Scan for the cell matching the given text and deliver its [X, Y] coordinate at center. 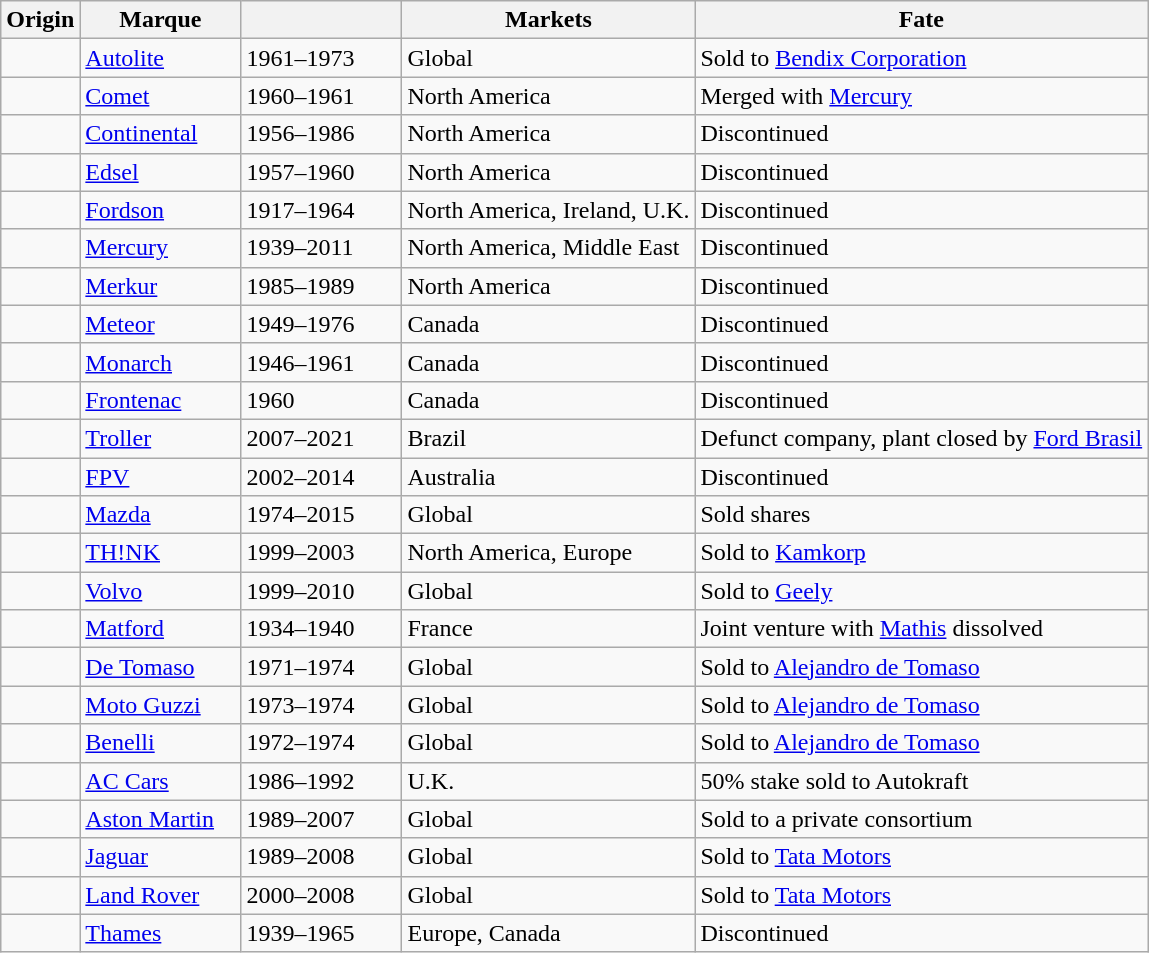
Sold shares [922, 515]
1934–1940 [322, 629]
Aston Martin [160, 819]
De Tomaso [160, 667]
1986–1992 [322, 781]
Frontenac [160, 400]
Sold to Bendix Corporation [922, 58]
Land Rover [160, 895]
2000–2008 [322, 895]
Jaguar [160, 857]
1999–2010 [322, 591]
1999–2003 [322, 553]
Meteor [160, 324]
Markets [548, 20]
AC Cars [160, 781]
Continental [160, 134]
Fate [922, 20]
Origin [40, 20]
North America, Europe [548, 553]
1939–1965 [322, 933]
Autolite [160, 58]
Troller [160, 438]
FPV [160, 477]
TH!NK [160, 553]
2002–2014 [322, 477]
Merkur [160, 286]
Edsel [160, 172]
1972–1974 [322, 743]
1971–1974 [322, 667]
Matford [160, 629]
1956–1986 [322, 134]
1949–1976 [322, 324]
Merged with Mercury [922, 96]
1946–1961 [322, 362]
Mazda [160, 515]
Monarch [160, 362]
Defunct company, plant closed by Ford Brasil [922, 438]
1960 [322, 400]
Australia [548, 477]
France [548, 629]
Sold to a private consortium [922, 819]
Sold to Geely [922, 591]
Europe, Canada [548, 933]
Comet [160, 96]
Thames [160, 933]
1973–1974 [322, 705]
Volvo [160, 591]
1961–1973 [322, 58]
1989–2008 [322, 857]
1917–1964 [322, 210]
Fordson [160, 210]
1989–2007 [322, 819]
2007–2021 [322, 438]
Sold to Kamkorp [922, 553]
Joint venture with Mathis dissolved [922, 629]
North America, Ireland, U.K. [548, 210]
Marque [160, 20]
1957–1960 [322, 172]
1985–1989 [322, 286]
Brazil [548, 438]
U.K. [548, 781]
50% stake sold to Autokraft [922, 781]
Mercury [160, 248]
Moto Guzzi [160, 705]
1939–2011 [322, 248]
Benelli [160, 743]
North America, Middle East [548, 248]
1960–1961 [322, 96]
1974–2015 [322, 515]
